Return the (x, y) coordinate for the center point of the cell that contains the specified text.  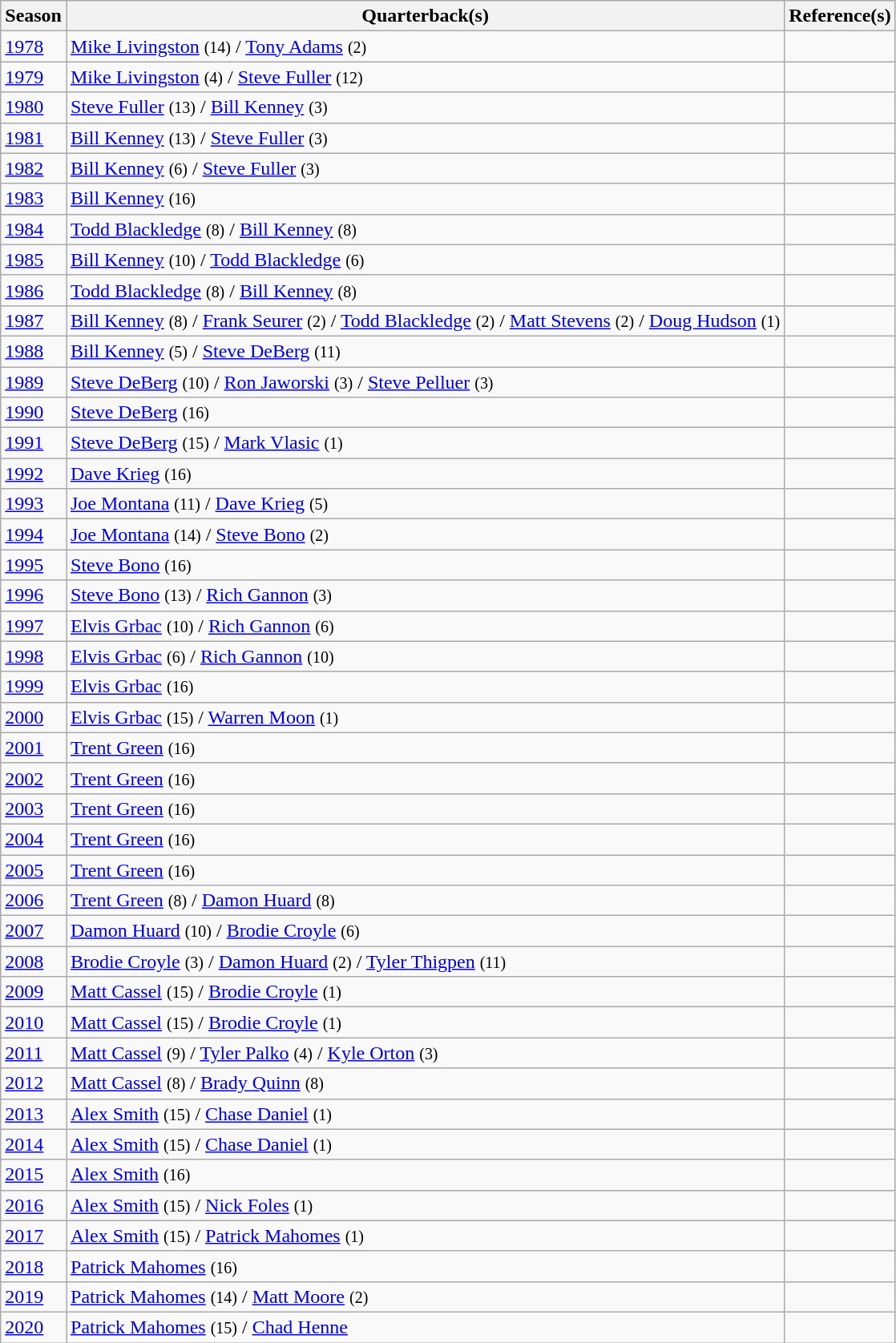
Mike Livingston (14) / Tony Adams (2) (425, 46)
1985 (34, 260)
Elvis Grbac (6) / Rich Gannon (10) (425, 656)
Bill Kenney (6) / Steve Fuller (3) (425, 168)
Steve DeBerg (15) / Mark Vlasic (1) (425, 443)
1978 (34, 46)
Damon Huard (10) / Brodie Croyle (6) (425, 931)
Alex Smith (15) / Nick Foles (1) (425, 1205)
1980 (34, 107)
1991 (34, 443)
Trent Green (8) / Damon Huard (8) (425, 901)
Joe Montana (14) / Steve Bono (2) (425, 534)
Steve Bono (16) (425, 565)
Matt Cassel (9) / Tyler Palko (4) / Kyle Orton (3) (425, 1053)
1989 (34, 382)
2001 (34, 748)
Alex Smith (15) / Patrick Mahomes (1) (425, 1236)
Elvis Grbac (10) / Rich Gannon (6) (425, 626)
1998 (34, 656)
1996 (34, 595)
Joe Montana (11) / Dave Krieg (5) (425, 504)
2012 (34, 1083)
Bill Kenney (16) (425, 199)
1984 (34, 229)
Patrick Mahomes (16) (425, 1266)
Matt Cassel (8) / Brady Quinn (8) (425, 1083)
2013 (34, 1114)
Elvis Grbac (16) (425, 687)
1992 (34, 474)
Mike Livingston (4) / Steve Fuller (12) (425, 77)
1981 (34, 138)
2019 (34, 1297)
1993 (34, 504)
2005 (34, 869)
1994 (34, 534)
Patrick Mahomes (14) / Matt Moore (2) (425, 1297)
Elvis Grbac (15) / Warren Moon (1) (425, 717)
2017 (34, 1236)
1982 (34, 168)
2010 (34, 1022)
2009 (34, 992)
Bill Kenney (13) / Steve Fuller (3) (425, 138)
Bill Kenney (5) / Steve DeBerg (11) (425, 351)
1999 (34, 687)
1986 (34, 290)
2020 (34, 1327)
Brodie Croyle (3) / Damon Huard (2) / Tyler Thigpen (11) (425, 962)
1997 (34, 626)
Patrick Mahomes (15) / Chad Henne (425, 1327)
2002 (34, 778)
2006 (34, 901)
2011 (34, 1053)
1987 (34, 321)
Steve Fuller (13) / Bill Kenney (3) (425, 107)
Alex Smith (16) (425, 1175)
2004 (34, 839)
1979 (34, 77)
1983 (34, 199)
2007 (34, 931)
2003 (34, 809)
Steve DeBerg (16) (425, 413)
1995 (34, 565)
2008 (34, 962)
2016 (34, 1205)
Steve Bono (13) / Rich Gannon (3) (425, 595)
2000 (34, 717)
1988 (34, 351)
1990 (34, 413)
Steve DeBerg (10) / Ron Jaworski (3) / Steve Pelluer (3) (425, 382)
Season (34, 16)
Quarterback(s) (425, 16)
2014 (34, 1144)
Bill Kenney (8) / Frank Seurer (2) / Todd Blackledge (2) / Matt Stevens (2) / Doug Hudson (1) (425, 321)
2015 (34, 1175)
2018 (34, 1266)
Reference(s) (840, 16)
Dave Krieg (16) (425, 474)
Bill Kenney (10) / Todd Blackledge (6) (425, 260)
